Determine the [X, Y] coordinate at the center of the cell enclosing the given text.  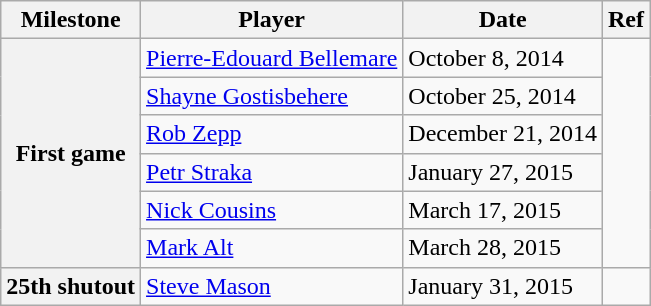
December 21, 2014 [503, 134]
Nick Cousins [272, 210]
Milestone [71, 20]
October 8, 2014 [503, 58]
October 25, 2014 [503, 96]
January 27, 2015 [503, 172]
25th shutout [71, 286]
Petr Straka [272, 172]
Steve Mason [272, 286]
Ref [626, 20]
Player [272, 20]
Date [503, 20]
Rob Zepp [272, 134]
Mark Alt [272, 248]
January 31, 2015 [503, 286]
First game [71, 153]
Shayne Gostisbehere [272, 96]
March 17, 2015 [503, 210]
Pierre-Edouard Bellemare [272, 58]
March 28, 2015 [503, 248]
